Capture the cell that displays the provided text and extract its (X, Y) central coordinate. 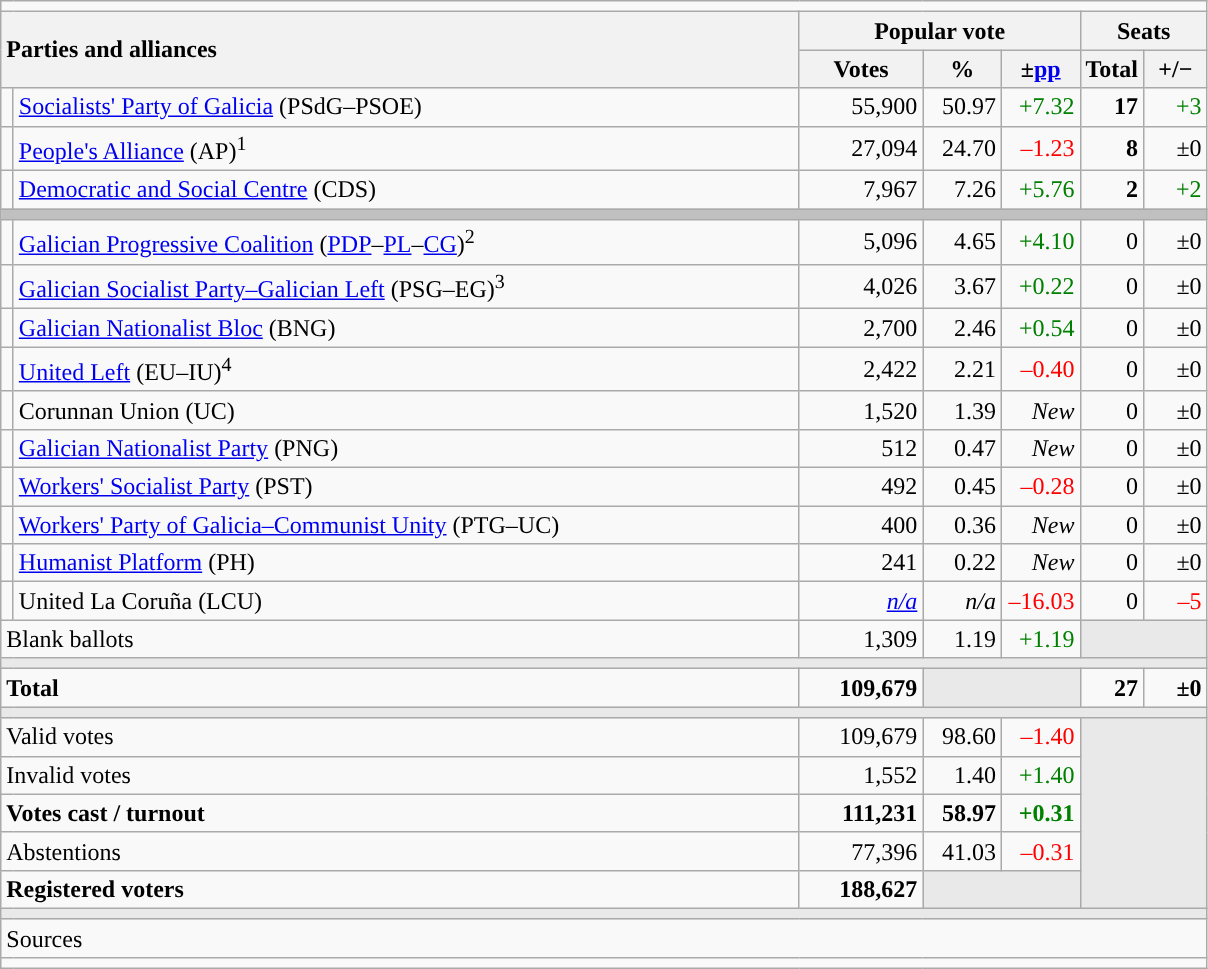
Abstentions (400, 851)
Votes cast / turnout (400, 813)
+5.76 (1040, 190)
2 (1112, 190)
4.65 (962, 242)
+/− (1176, 69)
+1.40 (1040, 775)
1.39 (962, 410)
27,094 (861, 148)
111,231 (861, 813)
+1.19 (1040, 639)
2,700 (861, 328)
4,026 (861, 286)
–1.40 (1040, 737)
17 (1112, 107)
Galician Nationalist Party (PNG) (406, 448)
98.60 (962, 737)
1,309 (861, 639)
7.26 (962, 190)
Sources (604, 938)
Galician Nationalist Bloc (BNG) (406, 328)
8 (1112, 148)
Humanist Platform (PH) (406, 563)
+4.10 (1040, 242)
Workers' Party of Galicia–Communist Unity (PTG–UC) (406, 525)
Votes (861, 69)
3.67 (962, 286)
United La Coruña (LCU) (406, 601)
1.19 (962, 639)
% (962, 69)
Workers' Socialist Party (PST) (406, 487)
–1.23 (1040, 148)
5,096 (861, 242)
+0.31 (1040, 813)
+0.54 (1040, 328)
58.97 (962, 813)
1.40 (962, 775)
Socialists' Party of Galicia (PSdG–PSOE) (406, 107)
27 (1112, 688)
+0.22 (1040, 286)
24.70 (962, 148)
–0.40 (1040, 370)
Blank ballots (400, 639)
7,967 (861, 190)
Corunnan Union (UC) (406, 410)
–0.28 (1040, 487)
2.46 (962, 328)
Invalid votes (400, 775)
188,627 (861, 889)
241 (861, 563)
400 (861, 525)
Registered voters (400, 889)
Seats (1144, 31)
1,520 (861, 410)
Popular vote (940, 31)
Galician Socialist Party–Galician Left (PSG–EG)3 (406, 286)
1,552 (861, 775)
Valid votes (400, 737)
77,396 (861, 851)
±pp (1040, 69)
Democratic and Social Centre (CDS) (406, 190)
+3 (1176, 107)
People's Alliance (AP)1 (406, 148)
United Left (EU–IU)4 (406, 370)
Galician Progressive Coalition (PDP–PL–CG)2 (406, 242)
0.47 (962, 448)
50.97 (962, 107)
2.21 (962, 370)
+7.32 (1040, 107)
55,900 (861, 107)
0.22 (962, 563)
–0.31 (1040, 851)
0.45 (962, 487)
–5 (1176, 601)
+2 (1176, 190)
0.36 (962, 525)
492 (861, 487)
–16.03 (1040, 601)
512 (861, 448)
2,422 (861, 370)
41.03 (962, 851)
Parties and alliances (400, 50)
